Identify which cell holds the provided text, then report its (X, Y) central coordinate. 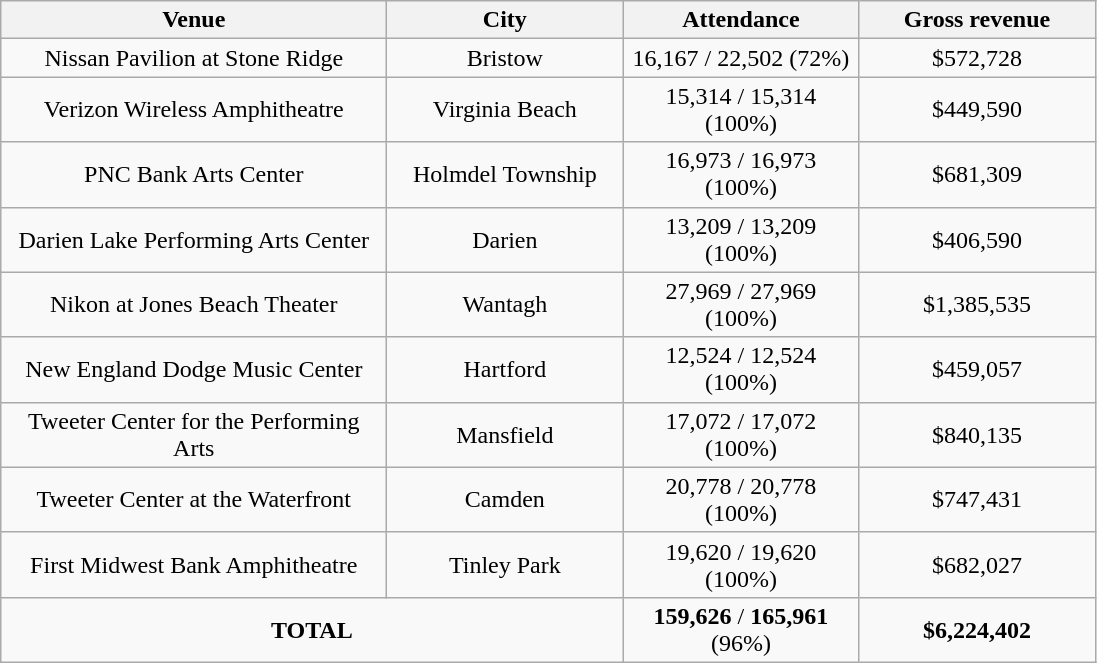
Darien Lake Performing Arts Center (194, 240)
12,524 / 12,524 (100%) (741, 370)
Tinley Park (505, 564)
New England Dodge Music Center (194, 370)
Gross revenue (977, 20)
Mansfield (505, 434)
$682,027 (977, 564)
$406,590 (977, 240)
TOTAL (312, 630)
20,778 / 20,778 (100%) (741, 500)
$6,224,402 (977, 630)
$572,728 (977, 58)
Bristow (505, 58)
$1,385,535 (977, 304)
Attendance (741, 20)
Nikon at Jones Beach Theater (194, 304)
Camden (505, 500)
Hartford (505, 370)
$840,135 (977, 434)
Venue (194, 20)
Verizon Wireless Amphitheatre (194, 110)
$681,309 (977, 174)
Darien (505, 240)
Holmdel Township (505, 174)
Virginia Beach (505, 110)
13,209 / 13,209 (100%) (741, 240)
15,314 / 15,314 (100%) (741, 110)
19,620 / 19,620 (100%) (741, 564)
159,626 / 165,961 (96%) (741, 630)
$747,431 (977, 500)
$449,590 (977, 110)
Wantagh (505, 304)
16,167 / 22,502 (72%) (741, 58)
City (505, 20)
PNC Bank Arts Center (194, 174)
Tweeter Center at the Waterfront (194, 500)
17,072 / 17,072 (100%) (741, 434)
Tweeter Center for the Performing Arts (194, 434)
Nissan Pavilion at Stone Ridge (194, 58)
16,973 / 16,973 (100%) (741, 174)
$459,057 (977, 370)
First Midwest Bank Amphitheatre (194, 564)
27,969 / 27,969 (100%) (741, 304)
